Detect which cell encompasses the target text, then output its [x, y] center coordinate. 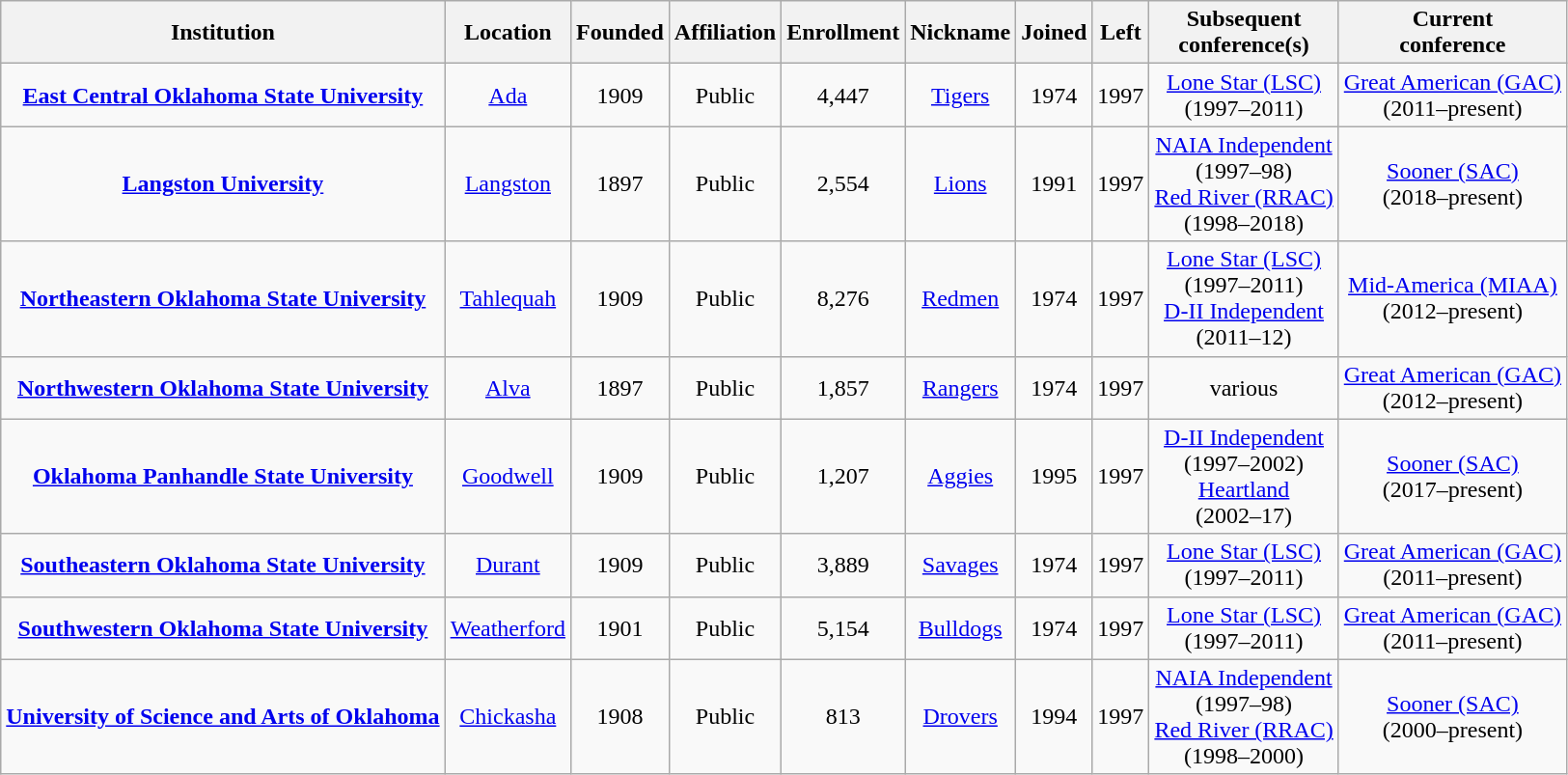
8,276 [843, 299]
Rangers [961, 388]
2,554 [843, 183]
1995 [1054, 477]
Durant [508, 566]
1991 [1054, 183]
University of Science and Arts of Oklahoma [223, 716]
Tahlequah [508, 299]
Joined [1054, 33]
Aggies [961, 477]
Drovers [961, 716]
Tigers [961, 95]
Great American (GAC)(2012–present) [1452, 388]
813 [843, 716]
Subsequentconference(s) [1244, 33]
1908 [620, 716]
3,889 [843, 566]
1,857 [843, 388]
Alva [508, 388]
various [1244, 388]
Northeastern Oklahoma State University [223, 299]
Sooner (SAC)(2018–present) [1452, 183]
1994 [1054, 716]
Northwestern Oklahoma State University [223, 388]
Ada [508, 95]
Location [508, 33]
Chickasha [508, 716]
Savages [961, 566]
Institution [223, 33]
Southwestern Oklahoma State University [223, 627]
Oklahoma Panhandle State University [223, 477]
Bulldogs [961, 627]
Redmen [961, 299]
Currentconference [1452, 33]
Weatherford [508, 627]
Founded [620, 33]
Langston [508, 183]
Enrollment [843, 33]
1,207 [843, 477]
5,154 [843, 627]
Goodwell [508, 477]
4,447 [843, 95]
Southeastern Oklahoma State University [223, 566]
1901 [620, 627]
NAIA Independent(1997–98)Red River (RRAC)(1998–2000) [1244, 716]
Langston University [223, 183]
D-II Independent(1997–2002)Heartland(2002–17) [1244, 477]
Mid-America (MIAA)(2012–present) [1452, 299]
NAIA Independent(1997–98)Red River (RRAC)(1998–2018) [1244, 183]
Left [1121, 33]
Affiliation [725, 33]
Lone Star (LSC)(1997–2011)D-II Independent(2011–12) [1244, 299]
Nickname [961, 33]
Sooner (SAC)(2017–present) [1452, 477]
East Central Oklahoma State University [223, 95]
Sooner (SAC)(2000–present) [1452, 716]
Lions [961, 183]
